For the text-containing cell, return its midpoint in [X, Y] coordinate format. 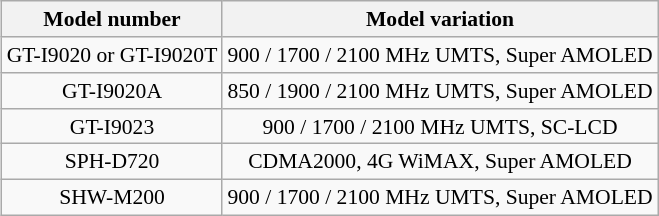
SHW-M200 [112, 197]
Model number [112, 19]
SPH-D720 [112, 162]
900 / 1700 / 2100 MHz UMTS, SC-LCD [440, 126]
GT-I9020A [112, 91]
Model variation [440, 19]
CDMA2000, 4G WiMAX, Super AMOLED [440, 162]
GT-I9020 or GT-I9020T [112, 55]
850 / 1900 / 2100 MHz UMTS, Super AMOLED [440, 91]
GT-I9023 [112, 126]
